Capture the cell that displays the provided text and extract its [X, Y] central coordinate. 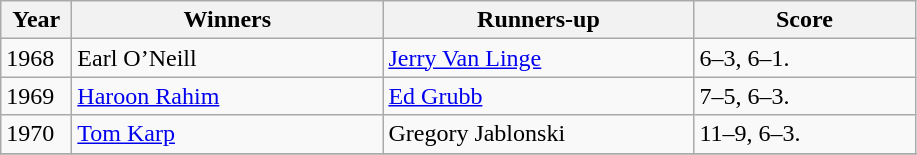
7–5, 6–3. [804, 96]
Haroon Rahim [228, 96]
11–9, 6–3. [804, 134]
Runners-up [538, 20]
Score [804, 20]
1969 [36, 96]
1968 [36, 58]
1970 [36, 134]
Earl O’Neill [228, 58]
Year [36, 20]
Winners [228, 20]
Tom Karp [228, 134]
6–3, 6–1. [804, 58]
Ed Grubb [538, 96]
Jerry Van Linge [538, 58]
Gregory Jablonski [538, 134]
